For the text-containing cell, return its midpoint in (x, y) coordinate format. 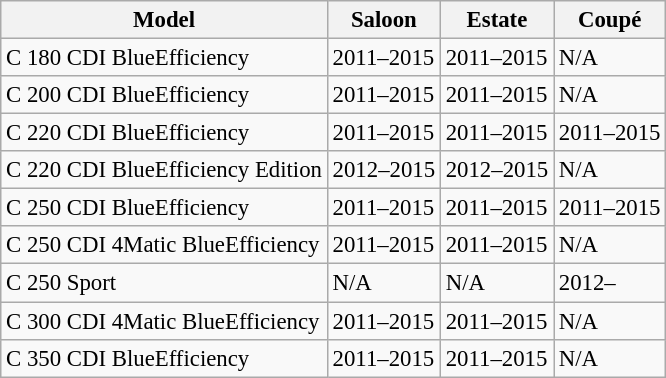
Model (164, 20)
Saloon (384, 20)
C 250 CDI 4Matic BlueEfficiency (164, 245)
Coupé (610, 20)
Estate (496, 20)
C 250 CDI BlueEfficiency (164, 208)
C 220 CDI BlueEfficiency Edition (164, 170)
C 220 CDI BlueEfficiency (164, 133)
2012– (610, 283)
C 300 CDI 4Matic BlueEfficiency (164, 321)
C 200 CDI BlueEfficiency (164, 95)
C 180 CDI BlueEfficiency (164, 58)
C 250 Sport (164, 283)
C 350 CDI BlueEfficiency (164, 358)
